Extract the [x, y] coordinate from the center of the cell holding the provided text.  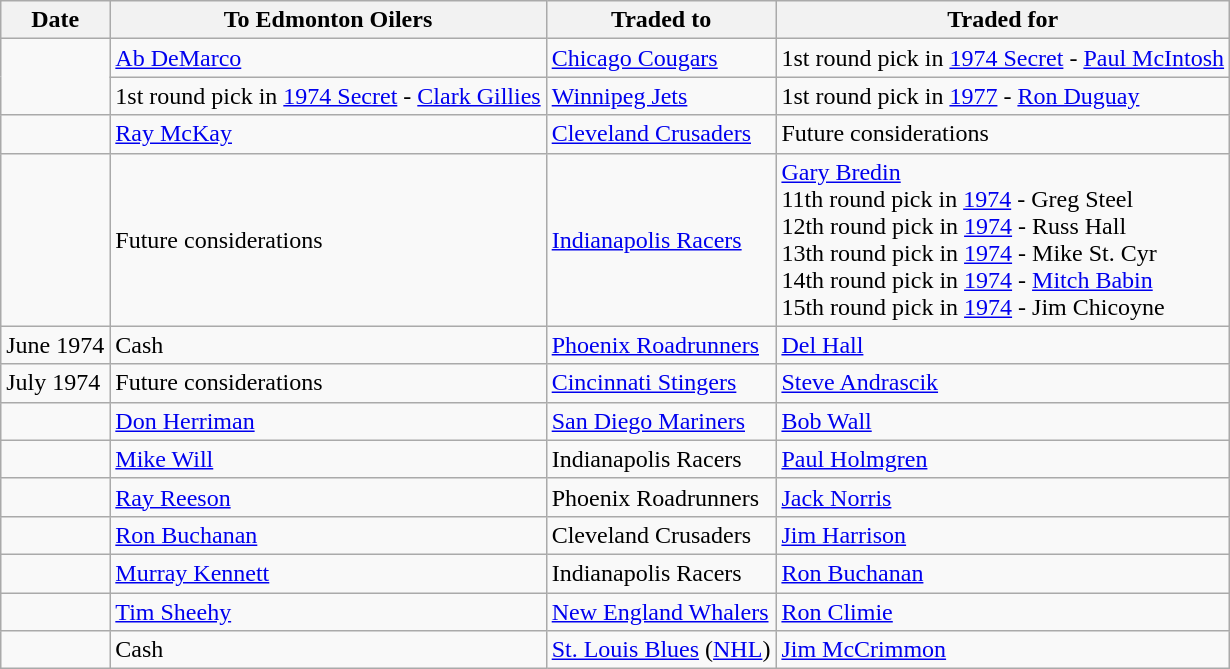
Ab DeMarco [328, 58]
June 1974 [56, 345]
1st round pick in 1974 Secret - Paul McIntosh [1003, 58]
San Diego Mariners [661, 421]
Paul Holmgren [1003, 459]
Don Herriman [328, 421]
Murray Kennett [328, 573]
Ron Climie [1003, 611]
Date [56, 20]
July 1974 [56, 383]
To Edmonton Oilers [328, 20]
Ray Reeson [328, 497]
Mike Will [328, 459]
Chicago Cougars [661, 58]
Traded for [1003, 20]
Steve Andrascik [1003, 383]
St. Louis Blues (NHL) [661, 650]
Jack Norris [1003, 497]
New England Whalers [661, 611]
1st round pick in 1977 - Ron Duguay [1003, 96]
Traded to [661, 20]
Bob Wall [1003, 421]
Jim McCrimmon [1003, 650]
Cincinnati Stingers [661, 383]
Del Hall [1003, 345]
Tim Sheehy [328, 611]
1st round pick in 1974 Secret - Clark Gillies [328, 96]
Winnipeg Jets [661, 96]
Ray McKay [328, 134]
Jim Harrison [1003, 535]
